Find where the given text appears and provide that cell's center as (x, y) coordinate. 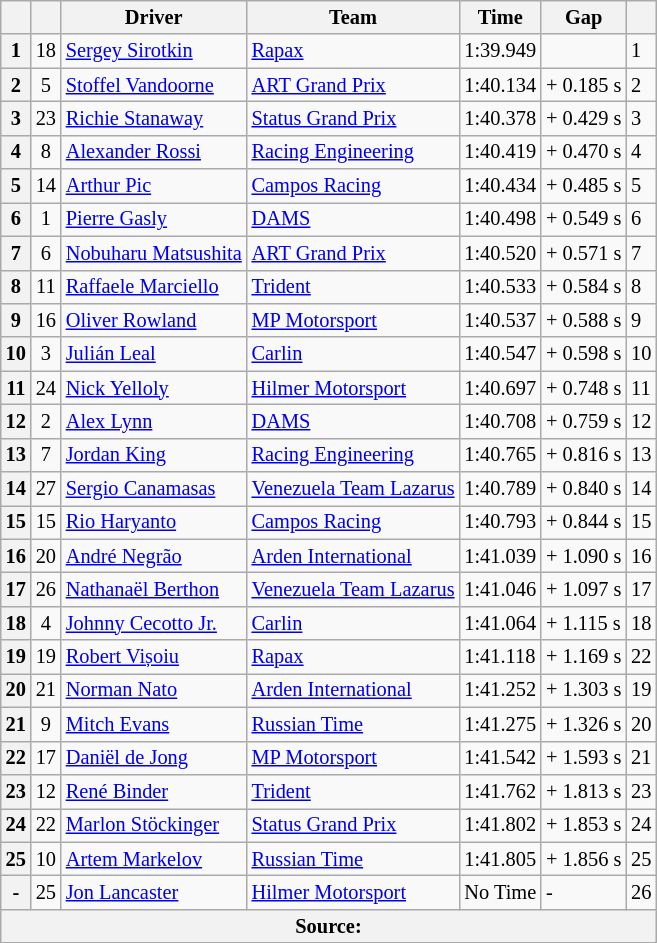
1:40.789 (500, 489)
+ 1.856 s (584, 859)
Time (500, 17)
Johnny Cecotto Jr. (154, 623)
+ 0.429 s (584, 118)
+ 1.593 s (584, 758)
+ 0.485 s (584, 186)
27 (46, 489)
Mitch Evans (154, 724)
Marlon Stöckinger (154, 825)
1:40.498 (500, 219)
+ 0.598 s (584, 354)
Source: (329, 926)
Pierre Gasly (154, 219)
Daniël de Jong (154, 758)
+ 0.588 s (584, 320)
1:40.533 (500, 287)
1:40.765 (500, 455)
Robert Vișoiu (154, 657)
1:41.064 (500, 623)
+ 0.759 s (584, 421)
+ 1.813 s (584, 791)
1:39.949 (500, 51)
Gap (584, 17)
+ 0.844 s (584, 522)
+ 1.097 s (584, 589)
Rio Haryanto (154, 522)
+ 1.326 s (584, 724)
No Time (500, 892)
1:40.793 (500, 522)
1:41.542 (500, 758)
Jordan King (154, 455)
André Negrão (154, 556)
1:40.697 (500, 388)
Raffaele Marciello (154, 287)
Nick Yelloly (154, 388)
1:41.802 (500, 825)
Stoffel Vandoorne (154, 85)
1:40.708 (500, 421)
Team (354, 17)
Norman Nato (154, 690)
+ 1.303 s (584, 690)
1:41.252 (500, 690)
Arthur Pic (154, 186)
Oliver Rowland (154, 320)
Richie Stanaway (154, 118)
Jon Lancaster (154, 892)
+ 0.185 s (584, 85)
Alexander Rossi (154, 152)
+ 0.571 s (584, 253)
1:40.520 (500, 253)
1:41.275 (500, 724)
Julián Leal (154, 354)
1:40.547 (500, 354)
Sergey Sirotkin (154, 51)
+ 0.748 s (584, 388)
+ 0.584 s (584, 287)
1:40.419 (500, 152)
Driver (154, 17)
+ 1.115 s (584, 623)
Nobuharu Matsushita (154, 253)
Sergio Canamasas (154, 489)
+ 0.816 s (584, 455)
1:41.039 (500, 556)
1:40.378 (500, 118)
+ 1.853 s (584, 825)
+ 0.549 s (584, 219)
1:40.134 (500, 85)
+ 1.090 s (584, 556)
1:41.118 (500, 657)
1:40.434 (500, 186)
1:40.537 (500, 320)
+ 0.840 s (584, 489)
1:41.046 (500, 589)
Artem Markelov (154, 859)
Nathanaël Berthon (154, 589)
1:41.805 (500, 859)
+ 0.470 s (584, 152)
+ 1.169 s (584, 657)
Alex Lynn (154, 421)
1:41.762 (500, 791)
René Binder (154, 791)
